Find where the given text appears and provide that cell's center as (x, y) coordinate. 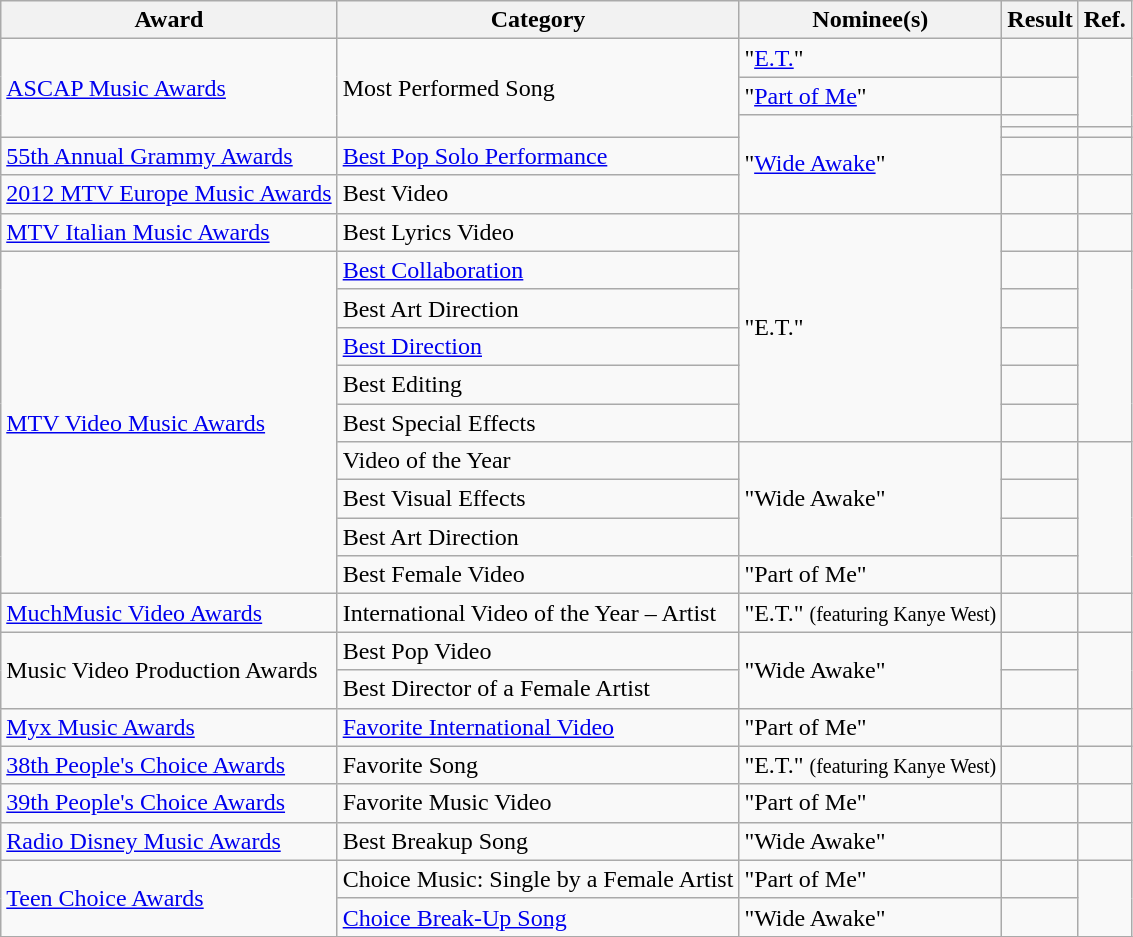
International Video of the Year – Artist (538, 613)
Music Video Production Awards (169, 670)
38th People's Choice Awards (169, 765)
Result (1040, 20)
Best Breakup Song (538, 841)
Nominee(s) (870, 20)
Best Editing (538, 384)
Best Video (538, 194)
Best Visual Effects (538, 499)
Video of the Year (538, 461)
Favorite Music Video (538, 803)
55th Annual Grammy Awards (169, 156)
Best Director of a Female Artist (538, 689)
Teen Choice Awards (169, 898)
39th People's Choice Awards (169, 803)
Best Pop Video (538, 651)
Best Female Video (538, 575)
Most Performed Song (538, 88)
Best Direction (538, 346)
Ref. (1104, 20)
2012 MTV Europe Music Awards (169, 194)
Best Collaboration (538, 270)
Myx Music Awards (169, 727)
Favorite Song (538, 765)
Category (538, 20)
Best Special Effects (538, 423)
Choice Break-Up Song (538, 917)
Award (169, 20)
ASCAP Music Awards (169, 88)
Best Pop Solo Performance (538, 156)
Radio Disney Music Awards (169, 841)
Best Lyrics Video (538, 232)
MTV Video Music Awards (169, 422)
Choice Music: Single by a Female Artist (538, 879)
MuchMusic Video Awards (169, 613)
Favorite International Video (538, 727)
MTV Italian Music Awards (169, 232)
